Pinpoint the cell where the given text exists, returning its (X, Y) midpoint coordinate. 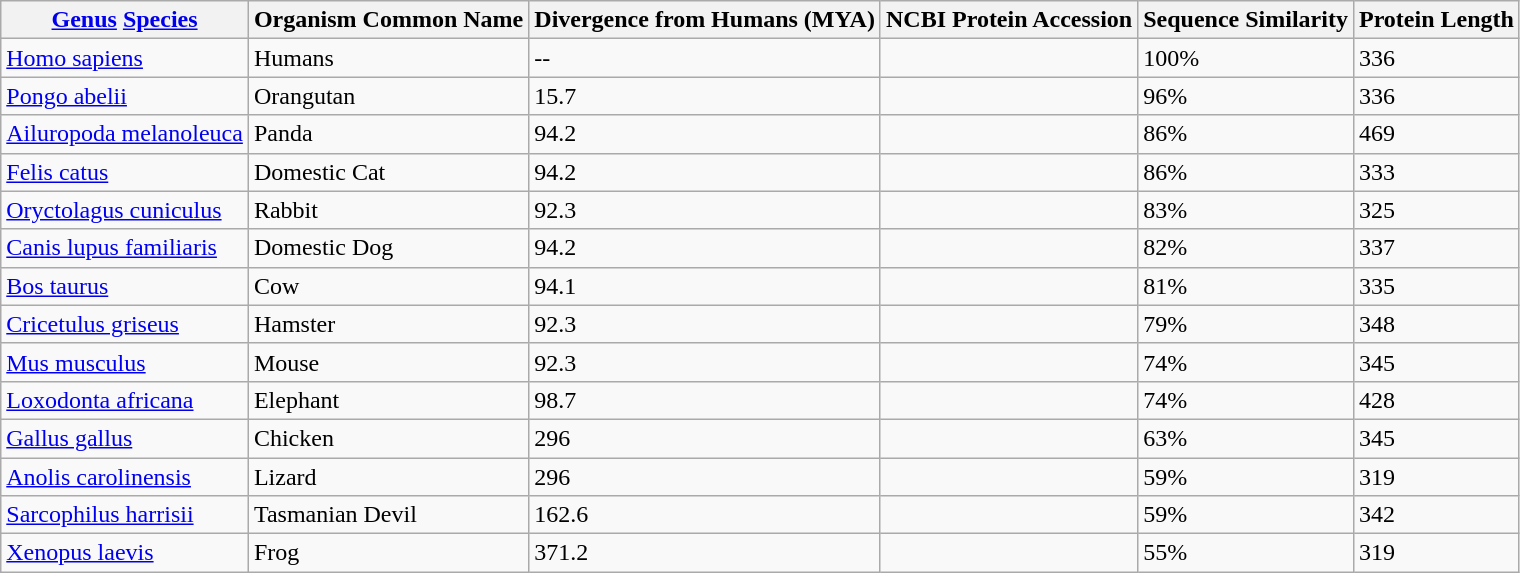
55% (1246, 553)
Rabbit (388, 210)
Domestic Cat (388, 172)
348 (1436, 324)
96% (1246, 96)
Mouse (388, 362)
469 (1436, 134)
337 (1436, 248)
94.1 (705, 286)
Xenopus laevis (125, 553)
Ailuropoda melanoleuca (125, 134)
Tasmanian Devil (388, 515)
Orangutan (388, 96)
79% (1246, 324)
Loxodonta africana (125, 400)
Anolis carolinensis (125, 477)
63% (1246, 438)
83% (1246, 210)
Pongo abelii (125, 96)
342 (1436, 515)
Sequence Similarity (1246, 20)
Cow (388, 286)
Oryctolagus cuniculus (125, 210)
428 (1436, 400)
Hamster (388, 324)
335 (1436, 286)
333 (1436, 172)
Cricetulus griseus (125, 324)
Mus musculus (125, 362)
Canis lupus familiaris (125, 248)
Sarcophilus harrisii (125, 515)
Domestic Dog (388, 248)
NCBI Protein Accession (1008, 20)
Humans (388, 58)
100% (1246, 58)
Elephant (388, 400)
Organism Common Name (388, 20)
Panda (388, 134)
325 (1436, 210)
82% (1246, 248)
-- (705, 58)
Homo sapiens (125, 58)
81% (1246, 286)
162.6 (705, 515)
15.7 (705, 96)
Genus Species (125, 20)
Chicken (388, 438)
Divergence from Humans (MYA) (705, 20)
Frog (388, 553)
98.7 (705, 400)
Gallus gallus (125, 438)
Bos taurus (125, 286)
Lizard (388, 477)
Felis catus (125, 172)
371.2 (705, 553)
Protein Length (1436, 20)
